Output the (X, Y) coordinate of the center of the cell containing the given text.  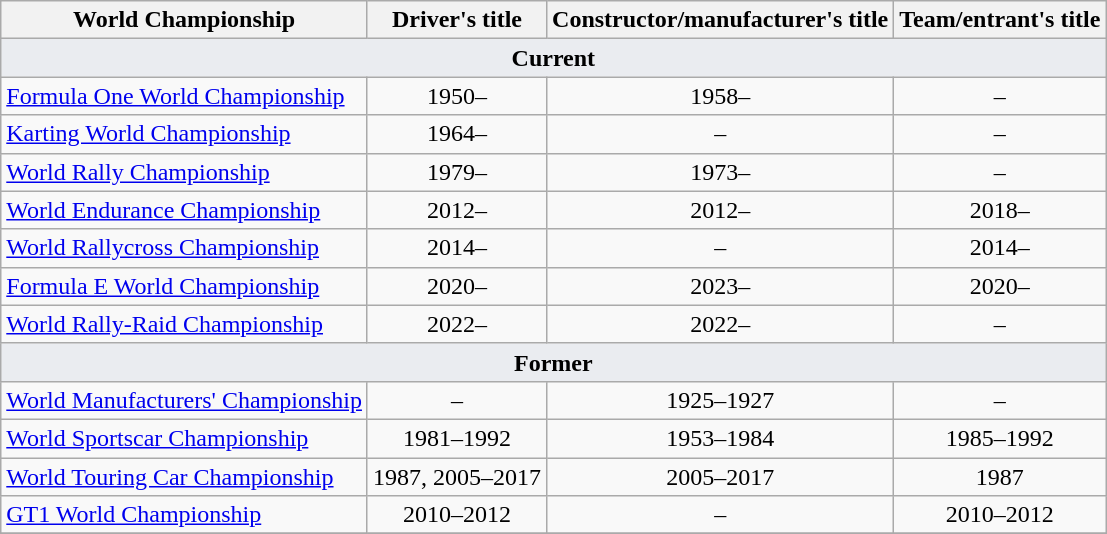
Driver's title (456, 20)
Formula One World Championship (184, 96)
Formula E World Championship (184, 286)
Current (554, 58)
1981–1992 (456, 438)
1973– (720, 172)
1985–1992 (1000, 438)
2023– (720, 286)
1979– (456, 172)
1987 (1000, 477)
Team/entrant's title (1000, 20)
Former (554, 362)
GT1 World Championship (184, 515)
World Touring Car Championship (184, 477)
1953–1984 (720, 438)
World Rally-Raid Championship (184, 324)
2018– (1000, 210)
Constructor/manufacturer's title (720, 20)
1964– (456, 134)
2005–2017 (720, 477)
World Championship (184, 20)
World Endurance Championship (184, 210)
1958– (720, 96)
World Sportscar Championship (184, 438)
Karting World Championship (184, 134)
World Rally Championship (184, 172)
World Rallycross Championship (184, 248)
World Manufacturers' Championship (184, 400)
1950– (456, 96)
1925–1927 (720, 400)
1987, 2005–2017 (456, 477)
